For the text-containing cell, return its midpoint in (x, y) coordinate format. 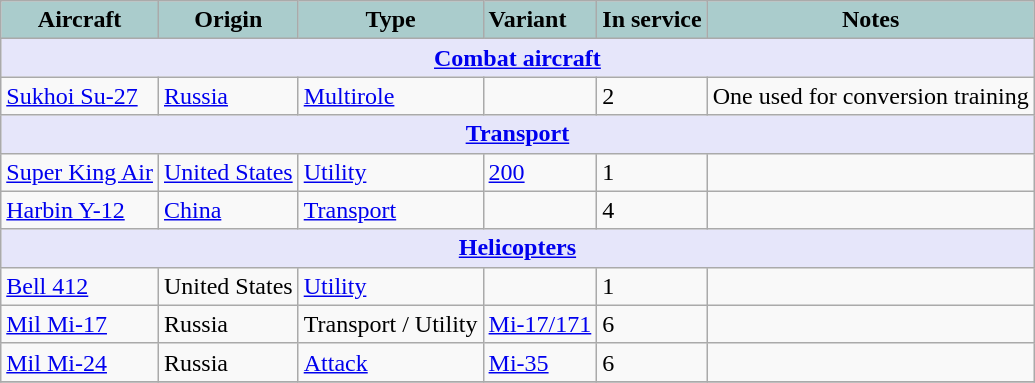
200 (540, 172)
In service (652, 20)
Mil Mi-24 (80, 362)
Attack (390, 362)
Transport / Utility (390, 324)
Super King Air (80, 172)
Aircraft (80, 20)
Mi-35 (540, 362)
Sukhoi Su-27 (80, 96)
Combat aircraft (518, 58)
2 (652, 96)
Mil Mi-17 (80, 324)
Notes (870, 20)
China (228, 210)
Harbin Y-12 (80, 210)
Helicopters (518, 248)
Origin (228, 20)
Mi-17/171 (540, 324)
Bell 412 (80, 286)
One used for conversion training (870, 96)
4 (652, 210)
Multirole (390, 96)
Type (390, 20)
Variant (540, 20)
